Return [x, y] of the center of cell containing provided text 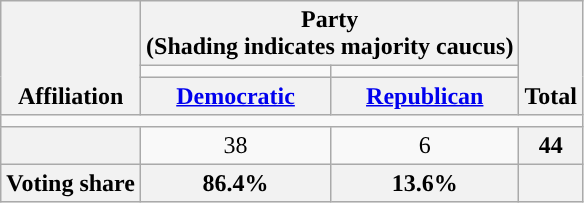
Total [551, 58]
Affiliation [71, 58]
Republican [425, 96]
6 [425, 145]
Party (Shading indicates majority caucus) [330, 34]
13.6% [425, 183]
44 [551, 145]
Voting share [71, 183]
Democratic [236, 96]
38 [236, 145]
86.4% [236, 183]
